Output the [X, Y] coordinate of the center of the cell containing the given text.  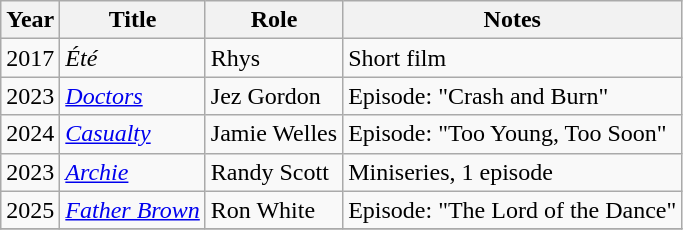
Jez Gordon [274, 96]
Episode: "Crash and Burn" [512, 96]
Ron White [274, 210]
2024 [30, 134]
Episode: "Too Young, Too Soon" [512, 134]
Jamie Welles [274, 134]
2017 [30, 58]
Title [133, 20]
Randy Scott [274, 172]
Casualty [133, 134]
Role [274, 20]
Short film [512, 58]
Father Brown [133, 210]
Episode: "The Lord of the Dance" [512, 210]
Notes [512, 20]
Doctors [133, 96]
Archie [133, 172]
Rhys [274, 58]
Été [133, 58]
Miniseries, 1 episode [512, 172]
Year [30, 20]
2025 [30, 210]
